Scan for the cell matching the given text and deliver its (X, Y) coordinate at center. 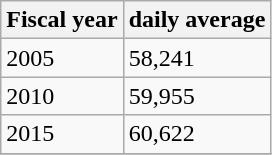
59,955 (197, 96)
58,241 (197, 58)
2010 (62, 96)
2005 (62, 58)
2015 (62, 134)
Fiscal year (62, 20)
60,622 (197, 134)
daily average (197, 20)
